Determine the (X, Y) coordinate at the center of the cell enclosing the given text.  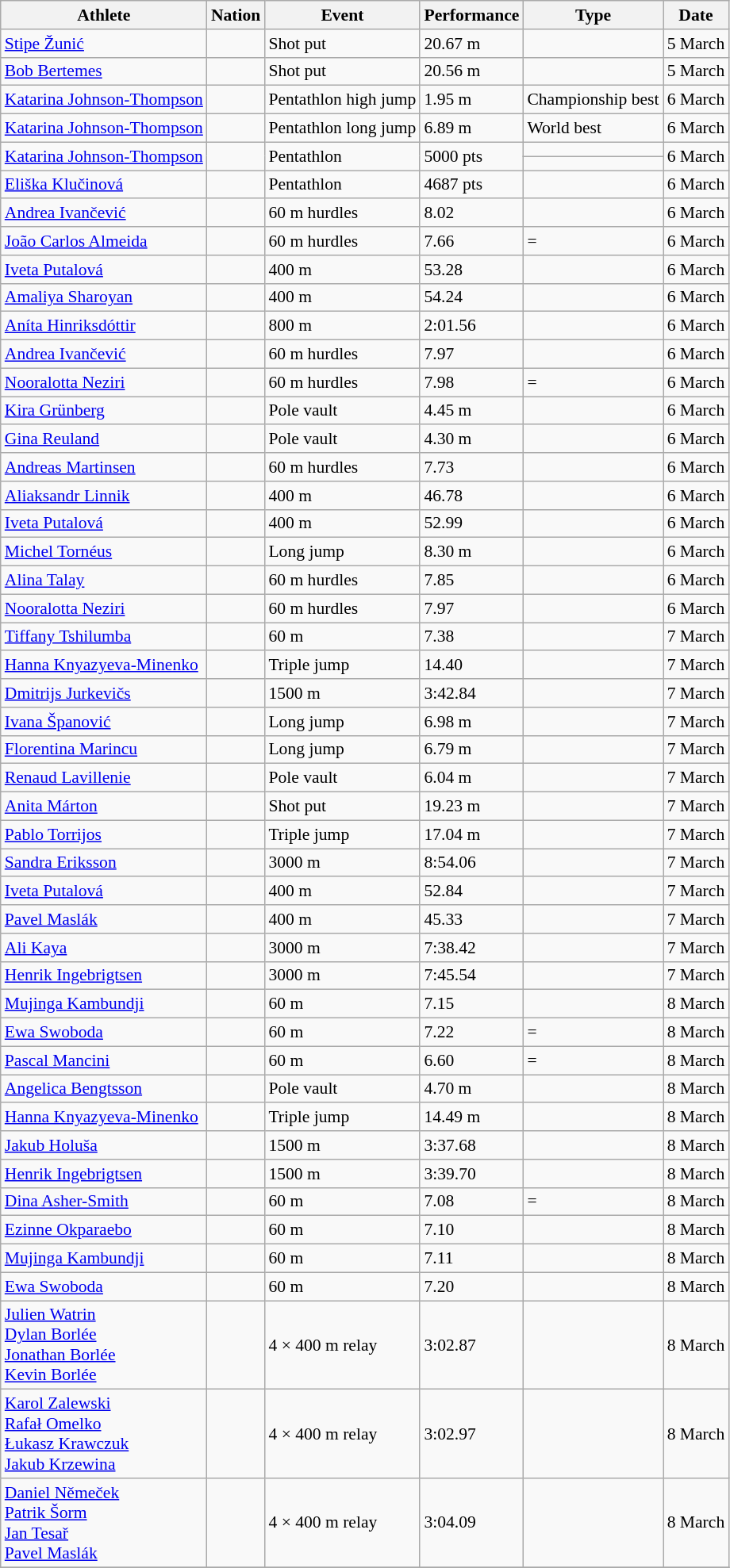
Performance (471, 15)
7.38 (471, 637)
Andreas Martinsen (104, 467)
3:04.09 (471, 1523)
Pascal Mancini (104, 1060)
Julien WatrinDylan BorléeJonathan BorléeKevin Borlée (104, 1345)
7.15 (471, 1004)
20.56 m (471, 71)
Kira Grünberg (104, 411)
Anita Márton (104, 807)
46.78 (471, 496)
Angelica Bengtsson (104, 1089)
7:38.42 (471, 948)
Renaud Lavillenie (104, 778)
Date (697, 15)
Event (342, 15)
6.04 m (471, 778)
8.30 m (471, 552)
4687 pts (471, 185)
Ali Kaya (104, 948)
Ivana Španović (104, 722)
Championship best (593, 100)
53.28 (471, 270)
7.20 (471, 1286)
Dmitrijs Jurkevičs (104, 693)
20.67 m (471, 44)
3:02.87 (471, 1345)
8:54.06 (471, 863)
3:42.84 (471, 693)
4.30 m (471, 439)
7.85 (471, 581)
52.84 (471, 891)
Pablo Torrijos (104, 834)
6.60 (471, 1060)
Jakub Holuša (104, 1145)
7.22 (471, 1033)
Bob Bertemes (104, 71)
3:37.68 (471, 1145)
6.98 m (471, 722)
Florentina Marincu (104, 749)
Alina Talay (104, 581)
54.24 (471, 297)
World best (593, 128)
3:39.70 (471, 1174)
Karol ZalewskiRafał OmelkoŁukasz KrawczukJakub Krzewina (104, 1434)
3:02.97 (471, 1434)
7:45.54 (471, 976)
Aníta Hinriksdóttir (104, 326)
Stipe Žunić (104, 44)
7.08 (471, 1202)
4.70 m (471, 1089)
Eliška Klučinová (104, 185)
Aliaksandr Linnik (104, 496)
4.45 m (471, 411)
52.99 (471, 523)
7.98 (471, 382)
8.02 (471, 213)
João Carlos Almeida (104, 241)
14.49 m (471, 1118)
Gina Reuland (104, 439)
Amaliya Sharoyan (104, 297)
2:01.56 (471, 326)
Type (593, 15)
17.04 m (471, 834)
6.89 m (471, 128)
Nation (236, 15)
Pentathlon long jump (342, 128)
19.23 m (471, 807)
7.11 (471, 1259)
800 m (342, 326)
5000 pts (471, 156)
7.10 (471, 1230)
Ezinne Okparaebo (104, 1230)
Daniel NěmečekPatrik ŠormJan TesařPavel Maslák (104, 1523)
45.33 (471, 919)
6.79 m (471, 749)
Sandra Eriksson (104, 863)
Athlete (104, 15)
Dina Asher-Smith (104, 1202)
Pentathlon high jump (342, 100)
Tiffany Tshilumba (104, 637)
1.95 m (471, 100)
Pavel Maslák (104, 919)
Michel Tornéus (104, 552)
14.40 (471, 665)
7.66 (471, 241)
7.73 (471, 467)
